Output the (X, Y) coordinate of the center of the cell containing the given text.  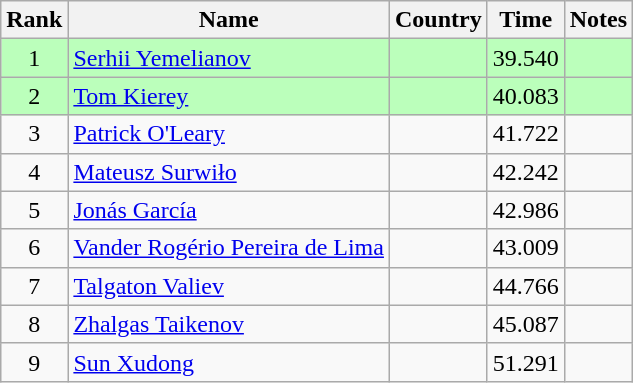
3 (34, 134)
Talgaton Valiev (229, 286)
44.766 (526, 286)
Jonás García (229, 210)
Rank (34, 20)
43.009 (526, 248)
6 (34, 248)
8 (34, 324)
Vander Rogério Pereira de Lima (229, 248)
4 (34, 172)
39.540 (526, 58)
42.242 (526, 172)
2 (34, 96)
7 (34, 286)
45.087 (526, 324)
Tom Kierey (229, 96)
Zhalgas Taikenov (229, 324)
Mateusz Surwiło (229, 172)
51.291 (526, 362)
41.722 (526, 134)
Name (229, 20)
1 (34, 58)
Serhii Yemelianov (229, 58)
Patrick O'Leary (229, 134)
Notes (598, 20)
Time (526, 20)
40.083 (526, 96)
42.986 (526, 210)
Sun Xudong (229, 362)
5 (34, 210)
Country (438, 20)
9 (34, 362)
